Identify which cell holds the provided text, then report its [X, Y] central coordinate. 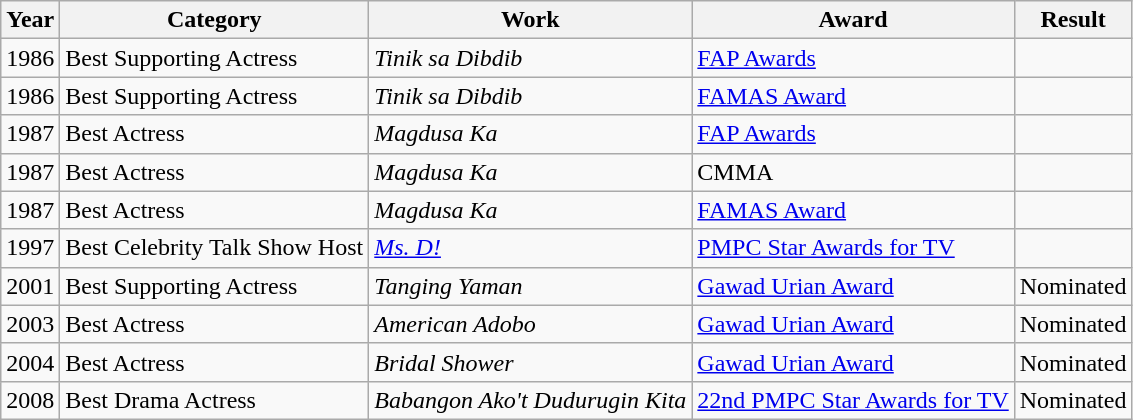
Best Drama Actress [214, 400]
22nd PMPC Star Awards for TV [853, 400]
Year [30, 20]
2008 [30, 400]
Bridal Shower [530, 362]
Ms. D! [530, 248]
Tanging Yaman [530, 286]
Best Celebrity Talk Show Host [214, 248]
Babangon Ako't Dudurugin Kita [530, 400]
2003 [30, 324]
American Adobo [530, 324]
Category [214, 20]
1997 [30, 248]
CMMA [853, 172]
2004 [30, 362]
Result [1073, 20]
Work [530, 20]
Award [853, 20]
PMPC Star Awards for TV [853, 248]
2001 [30, 286]
